Return the (X, Y) coordinate for the center point of the cell that contains the specified text.  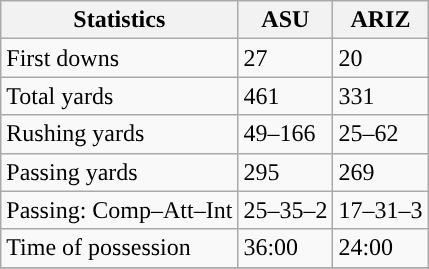
25–35–2 (286, 210)
25–62 (380, 134)
Passing: Comp–Att–Int (120, 210)
17–31–3 (380, 210)
36:00 (286, 248)
Passing yards (120, 172)
ARIZ (380, 20)
24:00 (380, 248)
461 (286, 96)
Statistics (120, 20)
20 (380, 58)
269 (380, 172)
Time of possession (120, 248)
First downs (120, 58)
331 (380, 96)
ASU (286, 20)
Rushing yards (120, 134)
295 (286, 172)
49–166 (286, 134)
Total yards (120, 96)
27 (286, 58)
